Locate the cell with the specified text and output its (x, y) center coordinate. 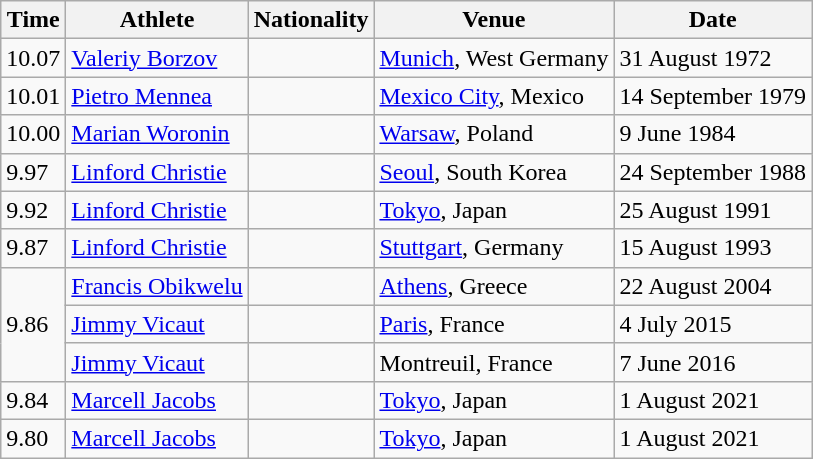
10.07 (34, 58)
Athlete (157, 20)
9.80 (34, 438)
Mexico City, Mexico (494, 96)
Paris, France (494, 324)
Warsaw, Poland (494, 134)
22 August 2004 (713, 286)
Date (713, 20)
24 September 1988 (713, 172)
9.87 (34, 248)
9.84 (34, 400)
10.00 (34, 134)
9.86 (34, 324)
Montreuil, France (494, 362)
Nationality (311, 20)
Time (34, 20)
10.01 (34, 96)
Munich, West Germany (494, 58)
Stuttgart, Germany (494, 248)
9 June 1984 (713, 134)
9.97 (34, 172)
25 August 1991 (713, 210)
9.92 (34, 210)
Venue (494, 20)
Francis Obikwelu (157, 286)
Valeriy Borzov (157, 58)
Seoul, South Korea (494, 172)
7 June 2016 (713, 362)
Marian Woronin (157, 134)
Athens, Greece (494, 286)
4 July 2015 (713, 324)
31 August 1972 (713, 58)
15 August 1993 (713, 248)
Pietro Mennea (157, 96)
14 September 1979 (713, 96)
